Extract the [x, y] coordinate from the center of the cell holding the provided text.  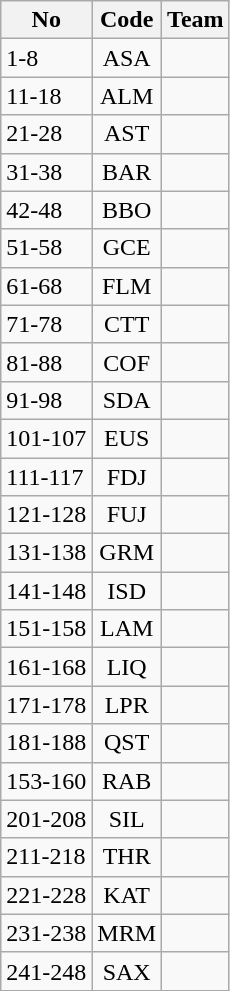
CTT [127, 324]
81-88 [46, 362]
ALM [127, 96]
COF [127, 362]
GCE [127, 248]
51-58 [46, 248]
SAX [127, 971]
201-208 [46, 819]
121-128 [46, 515]
LIQ [127, 667]
SIL [127, 819]
BAR [127, 172]
EUS [127, 438]
101-107 [46, 438]
SDA [127, 400]
LPR [127, 705]
151-158 [46, 629]
221-228 [46, 895]
161-168 [46, 667]
131-138 [46, 553]
ISD [127, 591]
1-8 [46, 58]
MRM [127, 933]
241-248 [46, 971]
21-28 [46, 134]
31-38 [46, 172]
ASA [127, 58]
FUJ [127, 515]
91-98 [46, 400]
RAB [127, 781]
GRM [127, 553]
AST [127, 134]
42-48 [46, 210]
LAM [127, 629]
Team [196, 20]
FDJ [127, 477]
BBO [127, 210]
171-178 [46, 705]
11-18 [46, 96]
141-148 [46, 591]
211-218 [46, 857]
THR [127, 857]
QST [127, 743]
KAT [127, 895]
FLM [127, 286]
231-238 [46, 933]
Code [127, 20]
181-188 [46, 743]
61-68 [46, 286]
No [46, 20]
153-160 [46, 781]
71-78 [46, 324]
111-117 [46, 477]
